Return the (x, y) coordinate for the center point of the cell that contains the specified text.  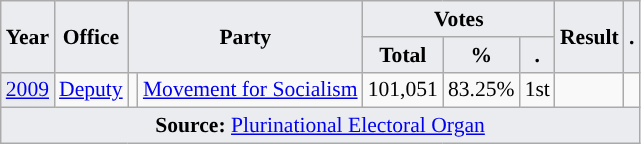
Year (28, 36)
83.25% (482, 90)
Total (403, 55)
Votes (459, 19)
Office (91, 36)
% (482, 55)
1st (538, 90)
Source: Plurinational Electoral Organ (320, 126)
Movement for Socialism (250, 90)
101,051 (403, 90)
2009 (28, 90)
Party (246, 36)
Result (590, 36)
Deputy (91, 90)
